Find where the given text appears and provide that cell's center as [x, y] coordinate. 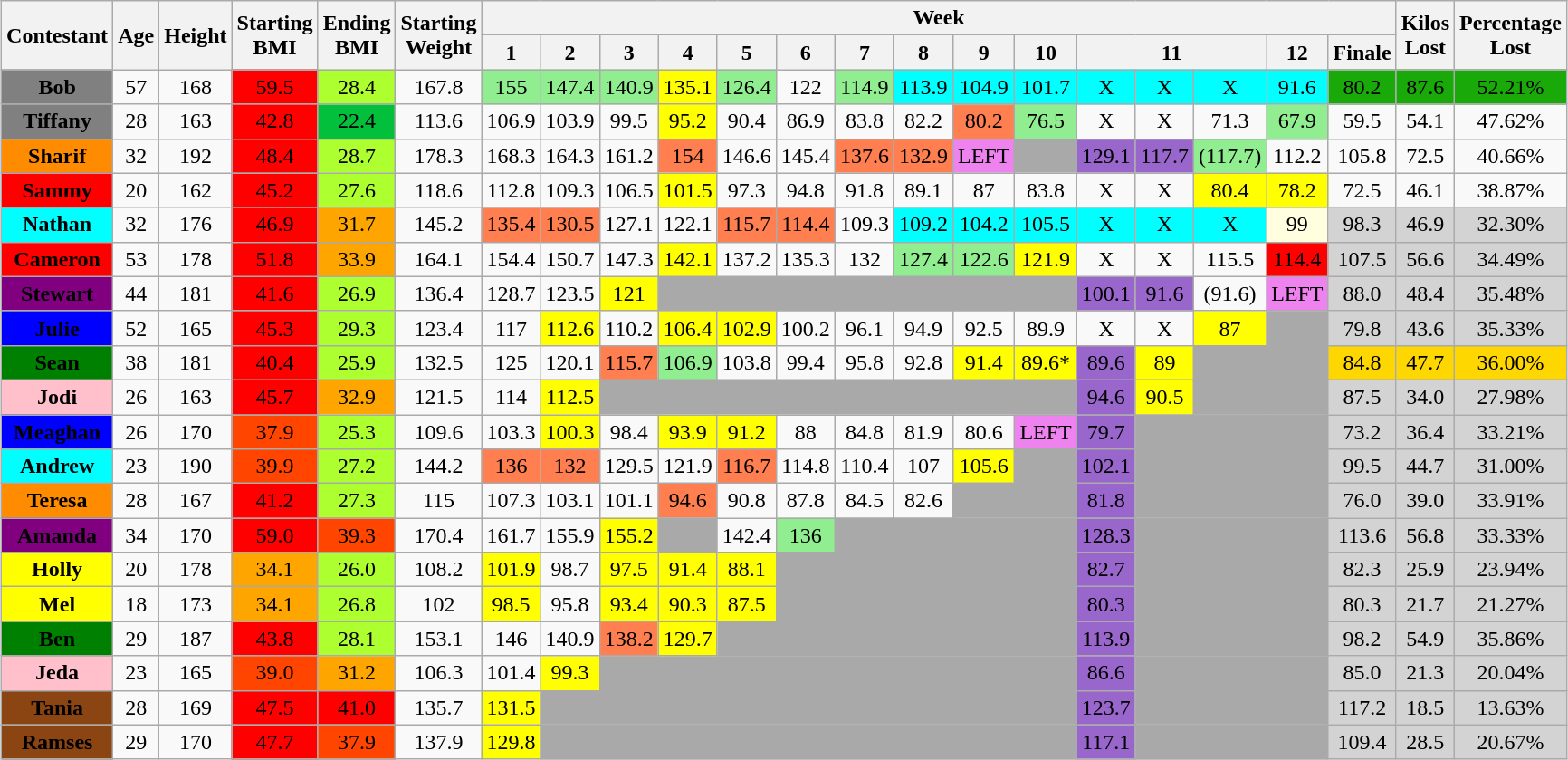
38.87% [1511, 190]
31.00% [1511, 467]
114.9 [864, 87]
(117.7) [1230, 156]
107.3 [511, 501]
90.5 [1164, 397]
123.7 [1106, 707]
86.9 [806, 121]
Mel [58, 604]
82.2 [923, 121]
130.5 [570, 225]
Age [136, 35]
Contestant [58, 35]
82.6 [923, 501]
102.1 [1106, 467]
153.1 [438, 639]
135.3 [806, 259]
40.66% [1511, 156]
109.2 [923, 225]
67.9 [1297, 121]
39.9 [275, 467]
90.8 [746, 501]
StartingWeight [438, 35]
Cameron [58, 259]
116.7 [746, 467]
168.3 [511, 156]
59.0 [275, 535]
112.5 [570, 397]
142.4 [746, 535]
125 [511, 362]
107 [923, 467]
104.9 [983, 87]
117.7 [1164, 156]
42.8 [275, 121]
26.8 [357, 604]
164.1 [438, 259]
96.1 [864, 328]
89 [1164, 362]
146 [511, 639]
85.0 [1362, 673]
92.8 [923, 362]
101.5 [688, 190]
36.4 [1425, 432]
36.00% [1511, 362]
StartingBMI [275, 35]
169 [196, 707]
76.5 [1046, 121]
105.5 [1046, 225]
92.5 [983, 328]
47.62% [1511, 121]
57 [136, 87]
129.5 [628, 467]
155.9 [570, 535]
112.6 [570, 328]
102 [438, 604]
136.4 [438, 293]
120.1 [570, 362]
99.4 [806, 362]
41.0 [357, 707]
Nathan [58, 225]
100.2 [806, 328]
101.9 [511, 570]
99 [1297, 225]
168 [196, 87]
41.6 [275, 293]
80.6 [983, 432]
135.4 [511, 225]
109.6 [438, 432]
Height [196, 35]
94.8 [806, 190]
29.3 [357, 328]
176 [196, 225]
52.21% [1511, 87]
101.7 [1046, 87]
10 [1046, 53]
95.2 [688, 121]
51.8 [275, 259]
Sharif [58, 156]
87.8 [806, 501]
146.6 [746, 156]
123.5 [570, 293]
45.2 [275, 190]
21.3 [1425, 673]
105.6 [983, 467]
20.67% [1511, 742]
115.5 [1230, 259]
45.7 [275, 397]
97.5 [628, 570]
18 [136, 604]
91.2 [746, 432]
73.2 [1362, 432]
13.63% [1511, 707]
9 [983, 53]
43.6 [1425, 328]
109.4 [1362, 742]
31.7 [357, 225]
102.9 [746, 328]
34.0 [1425, 397]
21.7 [1425, 604]
27.6 [357, 190]
103.1 [570, 501]
145.2 [438, 225]
32.9 [357, 397]
107.5 [1362, 259]
26.9 [357, 293]
115 [438, 501]
123.4 [438, 328]
121.5 [438, 397]
26.0 [357, 570]
104.2 [983, 225]
117 [511, 328]
106.5 [628, 190]
82.7 [1106, 570]
93.4 [628, 604]
44.7 [1425, 467]
18.5 [1425, 707]
52 [136, 328]
110.2 [628, 328]
89.6 [1106, 362]
7 [864, 53]
22.4 [357, 121]
98.5 [511, 604]
71.3 [1230, 121]
Amanda [58, 535]
118.6 [438, 190]
(91.6) [1230, 293]
88.0 [1362, 293]
106.4 [688, 328]
28.1 [357, 639]
Meaghan [58, 432]
190 [196, 467]
Ramses [58, 742]
144.2 [438, 467]
167.8 [438, 87]
147.4 [570, 87]
1 [511, 53]
89.1 [923, 190]
105.8 [1362, 156]
129.8 [511, 742]
161.2 [628, 156]
Tania [58, 707]
27.2 [357, 467]
137.2 [746, 259]
3 [628, 53]
167 [196, 501]
41.2 [275, 501]
89.6* [1046, 362]
86.6 [1106, 673]
6 [806, 53]
Jeda [58, 673]
Week [939, 18]
161.7 [511, 535]
43.8 [275, 639]
117.2 [1362, 707]
Sean [58, 362]
108.2 [438, 570]
128.3 [1106, 535]
127.1 [628, 225]
122 [806, 87]
81.9 [923, 432]
132.9 [923, 156]
46.1 [1425, 190]
54.1 [1425, 121]
76.0 [1362, 501]
Sammy [58, 190]
80.4 [1230, 190]
103.9 [570, 121]
34 [136, 535]
32.30% [1511, 225]
98.4 [628, 432]
Holly [58, 570]
170.4 [438, 535]
155.2 [628, 535]
94.9 [923, 328]
121 [628, 293]
114 [511, 397]
33.21% [1511, 432]
79.8 [1362, 328]
110.4 [864, 467]
132.5 [438, 362]
35.33% [1511, 328]
33.33% [1511, 535]
93.9 [688, 432]
35.86% [1511, 639]
2 [570, 53]
150.7 [570, 259]
53 [136, 259]
28.7 [357, 156]
127.4 [923, 259]
27.98% [1511, 397]
Jodi [58, 397]
Andrew [58, 467]
21.27% [1511, 604]
147.3 [628, 259]
129.7 [688, 639]
138.2 [628, 639]
103.8 [746, 362]
131.5 [511, 707]
PercentageLost [1511, 35]
89.9 [1046, 328]
91.8 [864, 190]
101.1 [628, 501]
145.4 [806, 156]
137.6 [864, 156]
106.3 [438, 673]
126.4 [746, 87]
162 [196, 190]
164.3 [570, 156]
40.4 [275, 362]
142.1 [688, 259]
20.04% [1511, 673]
25.3 [357, 432]
154.4 [511, 259]
122.1 [688, 225]
54.9 [1425, 639]
100.1 [1106, 293]
28.4 [357, 87]
98.3 [1362, 225]
88 [806, 432]
34.49% [1511, 259]
78.2 [1297, 190]
99.3 [570, 673]
Finale [1362, 53]
Julie [58, 328]
82.3 [1362, 570]
90.3 [688, 604]
135.1 [688, 87]
187 [196, 639]
12 [1297, 53]
88.1 [746, 570]
56.6 [1425, 259]
112.2 [1297, 156]
31.2 [357, 673]
103.3 [511, 432]
27.3 [357, 501]
112.8 [511, 190]
117.1 [1106, 742]
Bob [58, 87]
129.1 [1106, 156]
Ben [58, 639]
39.3 [357, 535]
90.4 [746, 121]
Stewart [58, 293]
98.2 [1362, 639]
KilosLost [1425, 35]
84.5 [864, 501]
192 [196, 156]
81.8 [1106, 501]
178.3 [438, 156]
38 [136, 362]
97.3 [746, 190]
101.4 [511, 673]
Tiffany [58, 121]
79.7 [1106, 432]
87.6 [1425, 87]
11 [1171, 53]
154 [688, 156]
100.3 [570, 432]
44 [136, 293]
173 [196, 604]
Teresa [58, 501]
23.94% [1511, 570]
45.3 [275, 328]
35.48% [1511, 293]
122.6 [983, 259]
33.9 [357, 259]
EndingBMI [357, 35]
33.91% [1511, 501]
5 [746, 53]
47.5 [275, 707]
28.5 [1425, 742]
128.7 [511, 293]
155 [511, 87]
137.9 [438, 742]
114.8 [806, 467]
4 [688, 53]
56.8 [1425, 535]
98.7 [570, 570]
8 [923, 53]
135.7 [438, 707]
